From the cell containing the given text, extract its center point as (X, Y) coordinate. 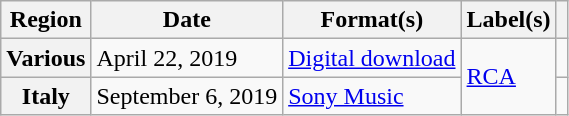
April 22, 2019 (187, 58)
Label(s) (508, 20)
Sony Music (372, 96)
Format(s) (372, 20)
Date (187, 20)
Various (46, 58)
Region (46, 20)
September 6, 2019 (187, 96)
RCA (508, 77)
Italy (46, 96)
Digital download (372, 58)
